Search for the cell housing the specified text and yield its (X, Y) center coordinate. 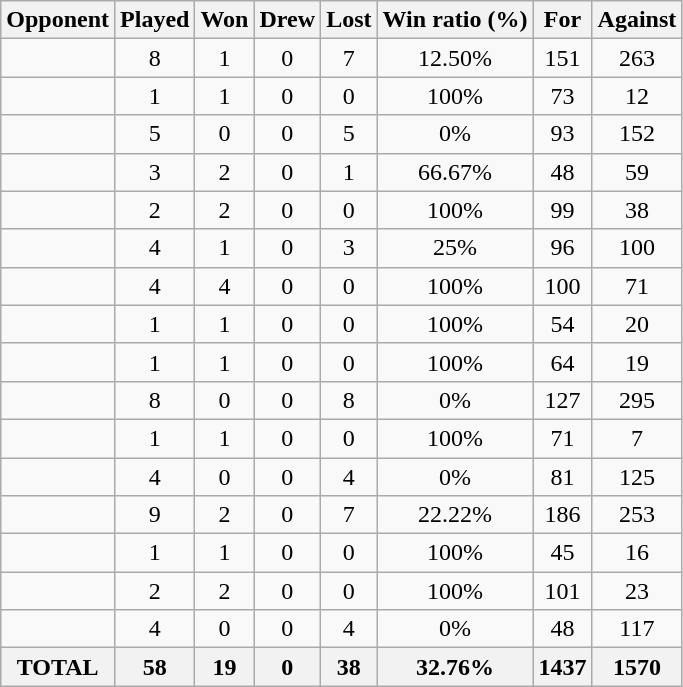
96 (562, 248)
45 (562, 553)
64 (562, 362)
32.76% (455, 667)
152 (637, 134)
59 (637, 172)
9 (155, 515)
125 (637, 477)
20 (637, 324)
12.50% (455, 58)
Won (224, 20)
12 (637, 96)
16 (637, 553)
253 (637, 515)
73 (562, 96)
Against (637, 20)
101 (562, 591)
99 (562, 210)
117 (637, 629)
TOTAL (58, 667)
54 (562, 324)
81 (562, 477)
186 (562, 515)
Played (155, 20)
1437 (562, 667)
151 (562, 58)
Opponent (58, 20)
263 (637, 58)
22.22% (455, 515)
66.67% (455, 172)
Win ratio (%) (455, 20)
Lost (349, 20)
295 (637, 400)
For (562, 20)
25% (455, 248)
127 (562, 400)
58 (155, 667)
93 (562, 134)
23 (637, 591)
1570 (637, 667)
Drew (288, 20)
